Return the [x, y] coordinate for the center point of the cell that contains the specified text.  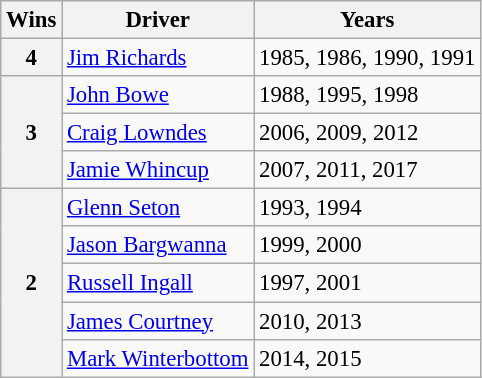
4 [32, 58]
John Bowe [158, 95]
3 [32, 132]
1993, 1994 [368, 208]
Craig Lowndes [158, 133]
1997, 2001 [368, 283]
James Courtney [158, 321]
2010, 2013 [368, 321]
Jim Richards [158, 58]
Jamie Whincup [158, 170]
2007, 2011, 2017 [368, 170]
1985, 1986, 1990, 1991 [368, 58]
Years [368, 20]
2014, 2015 [368, 358]
Driver [158, 20]
Jason Bargwanna [158, 245]
Russell Ingall [158, 283]
Wins [32, 20]
Glenn Seton [158, 208]
2006, 2009, 2012 [368, 133]
2 [32, 283]
Mark Winterbottom [158, 358]
1988, 1995, 1998 [368, 95]
1999, 2000 [368, 245]
